Pinpoint the cell where the given text exists, returning its [x, y] midpoint coordinate. 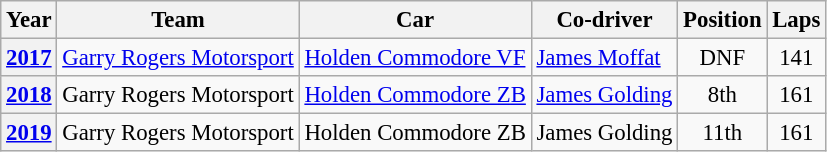
DNF [722, 58]
2018 [29, 95]
Holden Commodore VF [415, 58]
Position [722, 20]
Team [178, 20]
11th [722, 133]
8th [722, 95]
2017 [29, 58]
Laps [796, 20]
James Moffat [604, 58]
141 [796, 58]
Year [29, 20]
Car [415, 20]
Co-driver [604, 20]
2019 [29, 133]
